Detect which cell encompasses the target text, then output its (X, Y) center coordinate. 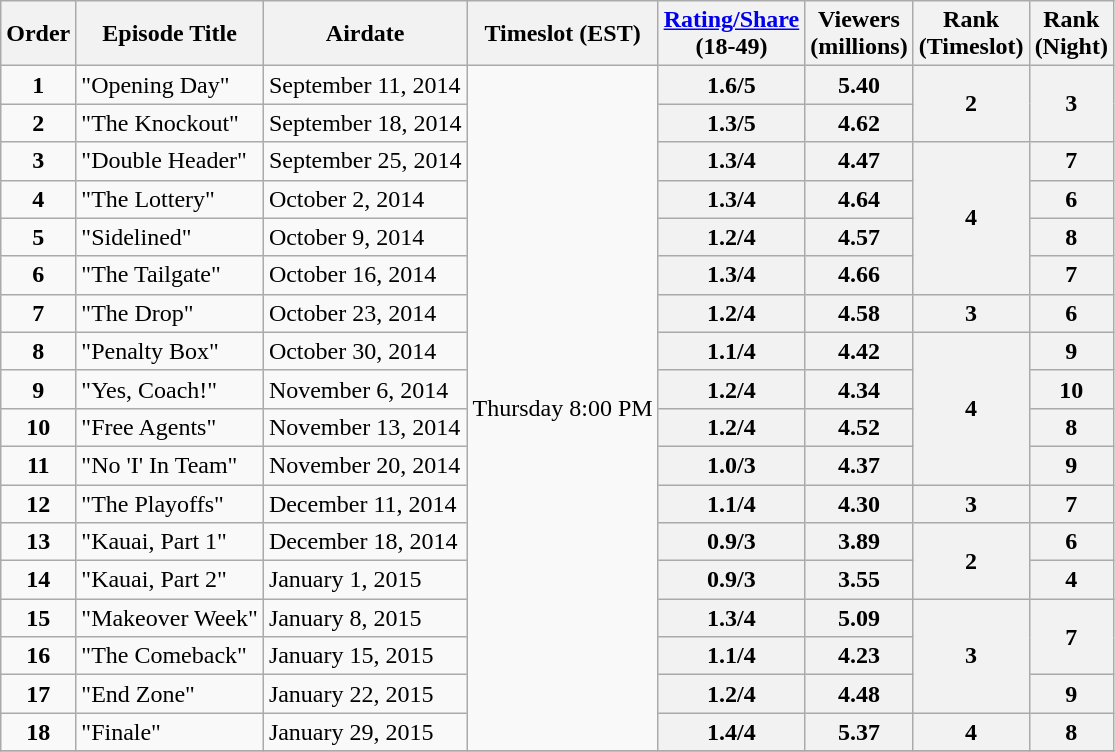
1 (38, 85)
January 1, 2015 (365, 580)
4.64 (859, 199)
October 16, 2014 (365, 275)
November 6, 2014 (365, 389)
"End Zone" (170, 694)
January 8, 2015 (365, 618)
October 23, 2014 (365, 313)
4.23 (859, 656)
Rank(Night) (1071, 34)
"Sidelined" (170, 237)
"Kauai, Part 2" (170, 580)
4.62 (859, 123)
4.66 (859, 275)
January 29, 2015 (365, 732)
4.58 (859, 313)
Timeslot (EST) (562, 34)
Rating/Share(18-49) (732, 34)
"Finale" (170, 732)
"No 'I' In Team" (170, 465)
4.52 (859, 427)
"The Lottery" (170, 199)
"Penalty Box" (170, 351)
Thursday 8:00 PM (562, 408)
4.42 (859, 351)
1.0/3 (732, 465)
18 (38, 732)
11 (38, 465)
4.48 (859, 694)
"Opening Day" (170, 85)
September 25, 2014 (365, 161)
4.37 (859, 465)
October 9, 2014 (365, 237)
14 (38, 580)
"Makeover Week" (170, 618)
17 (38, 694)
5.37 (859, 732)
November 13, 2014 (365, 427)
"Kauai, Part 1" (170, 542)
4.57 (859, 237)
"Yes, Coach!" (170, 389)
1.4/4 (732, 732)
January 15, 2015 (365, 656)
4.34 (859, 389)
"Double Header" (170, 161)
December 18, 2014 (365, 542)
November 20, 2014 (365, 465)
"The Comeback" (170, 656)
13 (38, 542)
5.40 (859, 85)
"The Drop" (170, 313)
12 (38, 503)
3.55 (859, 580)
"The Tailgate" (170, 275)
Rank(Timeslot) (971, 34)
5 (38, 237)
Episode Title (170, 34)
"The Knockout" (170, 123)
September 18, 2014 (365, 123)
3.89 (859, 542)
1.3/5 (732, 123)
October 30, 2014 (365, 351)
"Free Agents" (170, 427)
15 (38, 618)
"The Playoffs" (170, 503)
5.09 (859, 618)
October 2, 2014 (365, 199)
December 11, 2014 (365, 503)
Airdate (365, 34)
4.47 (859, 161)
January 22, 2015 (365, 694)
Order (38, 34)
September 11, 2014 (365, 85)
16 (38, 656)
1.6/5 (732, 85)
4.30 (859, 503)
Viewers(millions) (859, 34)
